Return the (X, Y) coordinate for the center point of the cell that contains the specified text.  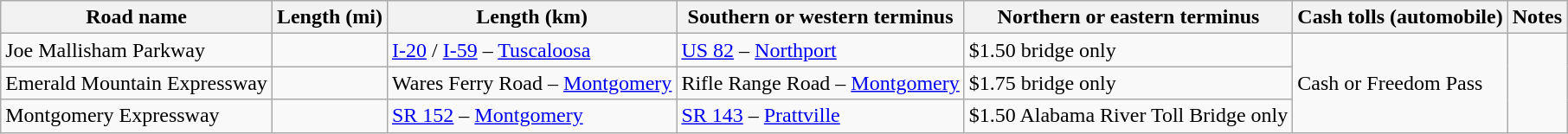
Montgomery Expressway (137, 116)
I-20 / I-59 – Tuscaloosa (531, 50)
Northern or eastern terminus (1128, 17)
Emerald Mountain Expressway (137, 83)
Rifle Range Road – Montgomery (820, 83)
$1.75 bridge only (1128, 83)
Length (km) (531, 17)
$1.50 bridge only (1128, 50)
Southern or western terminus (820, 17)
SR 143 – Prattville (820, 116)
$1.50 Alabama River Toll Bridge only (1128, 116)
SR 152 – Montgomery (531, 116)
Cash or Freedom Pass (1400, 83)
Road name (137, 17)
Notes (1537, 17)
Joe Mallisham Parkway (137, 50)
Wares Ferry Road – Montgomery (531, 83)
US 82 – Northport (820, 50)
Length (mi) (329, 17)
Cash tolls (automobile) (1400, 17)
